Output the [x, y] coordinate of the center of the cell containing the given text.  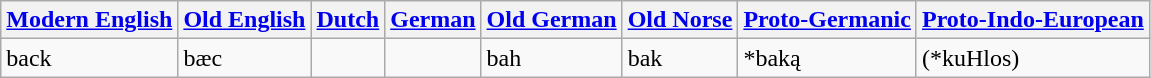
(*kuHlos) [1032, 58]
bah [552, 58]
German [433, 20]
back [90, 58]
Dutch [348, 20]
*baką [828, 58]
bak [680, 58]
Proto-Germanic [828, 20]
Old Norse [680, 20]
Modern English [90, 20]
bæc [244, 58]
Old English [244, 20]
Proto-Indo-European [1032, 20]
Old German [552, 20]
